Find where the given text appears and provide that cell's center as [X, Y] coordinate. 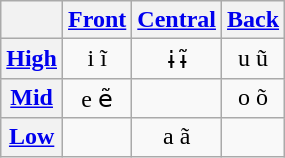
Central [177, 20]
a ã [177, 137]
i ĩ [98, 59]
Low [32, 137]
u ũ [254, 59]
Mid [32, 98]
o õ [254, 98]
High [32, 59]
e ẽ [98, 98]
Front [98, 20]
Back [254, 20]
ɨ ɨ̃ [177, 59]
